Search for the cell housing the specified text and yield its (X, Y) center coordinate. 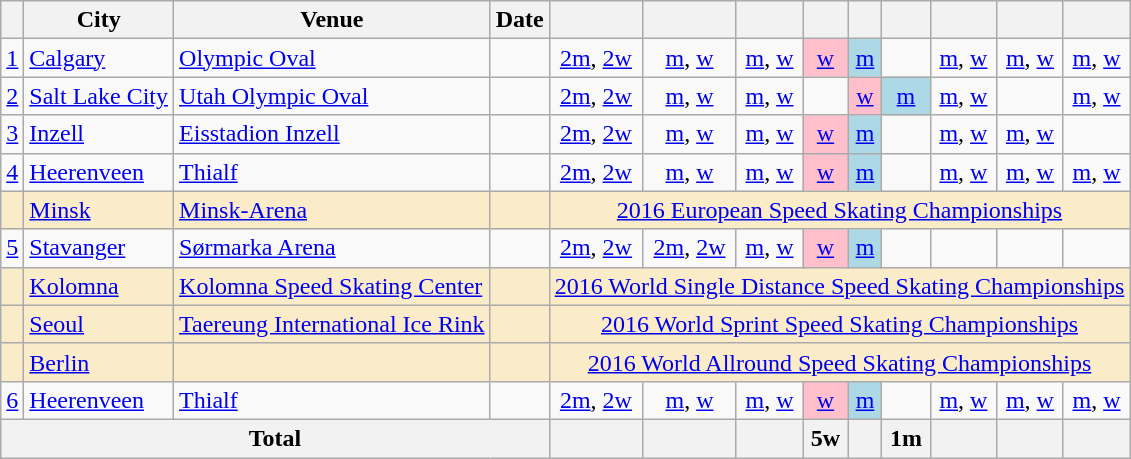
Calgary (99, 58)
Seoul (99, 324)
Taereung International Ice Rink (332, 324)
2016 World Sprint Speed Skating Championships (840, 324)
City (99, 20)
Minsk-Arena (332, 210)
Kolomna (99, 286)
Minsk (99, 210)
2016 World Single Distance Speed Skating Championships (840, 286)
1m (906, 438)
2016 European Speed Skating Championships (840, 210)
1 (12, 58)
Eisstadion Inzell (332, 134)
Inzell (99, 134)
Utah Olympic Oval (332, 96)
5w (826, 438)
Berlin (99, 362)
Sørmarka Arena (332, 248)
Stavanger (99, 248)
Salt Lake City (99, 96)
Total (275, 438)
Olympic Oval (332, 58)
3 (12, 134)
5 (12, 248)
2016 World Allround Speed Skating Championships (840, 362)
6 (12, 400)
Kolomna Speed Skating Center (332, 286)
Venue (332, 20)
Date (520, 20)
2 (12, 96)
4 (12, 172)
